Find where the given text appears and provide that cell's center as [x, y] coordinate. 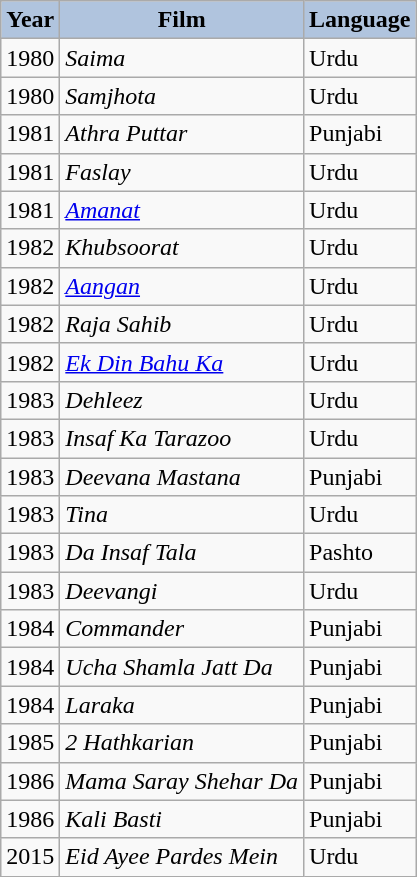
Language [360, 20]
2015 [30, 857]
Athra Puttar [182, 134]
Pashto [360, 553]
Tina [182, 515]
Amanat [182, 210]
1985 [30, 743]
Aangan [182, 286]
Film [182, 20]
Eid Ayee Pardes Mein [182, 857]
Insaf Ka Tarazoo [182, 438]
Ucha Shamla Jatt Da [182, 667]
Deevana Mastana [182, 477]
Kali Basti [182, 819]
Mama Saray Shehar Da [182, 781]
Dehleez [182, 400]
Khubsoorat [182, 248]
Commander [182, 629]
Ek Din Bahu Ka [182, 362]
Da Insaf Tala [182, 553]
Faslay [182, 172]
Year [30, 20]
2 Hathkarian [182, 743]
Saima [182, 58]
Raja Sahib [182, 324]
Laraka [182, 705]
Samjhota [182, 96]
Deevangi [182, 591]
